Locate the cell with the specified text and output its (x, y) center coordinate. 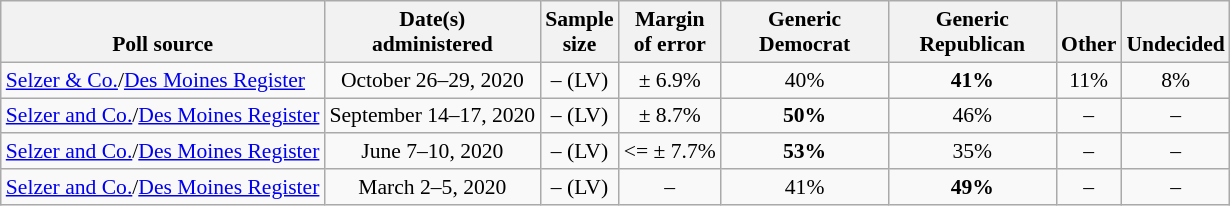
Date(s)administered (432, 32)
46% (972, 116)
11% (1088, 80)
<= ± 7.7% (670, 152)
March 2–5, 2020 (432, 187)
40% (805, 80)
± 6.9% (670, 80)
Undecided (1175, 32)
49% (972, 187)
8% (1175, 80)
35% (972, 152)
± 8.7% (670, 116)
June 7–10, 2020 (432, 152)
Marginof error (670, 32)
Other (1088, 32)
Samplesize (579, 32)
Selzer & Co./Des Moines Register (163, 80)
50% (805, 116)
GenericRepublican (972, 32)
GenericDemocrat (805, 32)
September 14–17, 2020 (432, 116)
53% (805, 152)
October 26–29, 2020 (432, 80)
Poll source (163, 32)
